Find where the given text appears and provide that cell's center as (X, Y) coordinate. 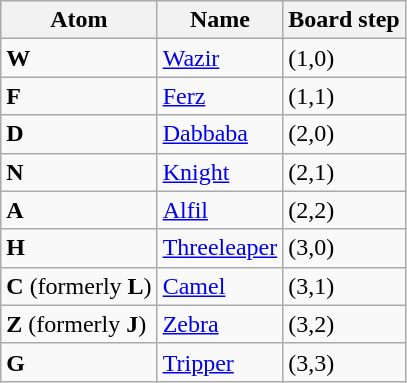
(2,2) (344, 210)
(3,2) (344, 324)
Threeleaper (220, 248)
C (formerly L) (79, 286)
H (79, 248)
Knight (220, 172)
Board step (344, 20)
(2,0) (344, 134)
F (79, 96)
Name (220, 20)
Alfil (220, 210)
Ferz (220, 96)
Wazir (220, 58)
Dabbaba (220, 134)
(3,1) (344, 286)
(1,1) (344, 96)
Atom (79, 20)
D (79, 134)
Z (formerly J) (79, 324)
(2,1) (344, 172)
N (79, 172)
Tripper (220, 362)
A (79, 210)
(3,0) (344, 248)
Zebra (220, 324)
W (79, 58)
G (79, 362)
(3,3) (344, 362)
(1,0) (344, 58)
Camel (220, 286)
